Identify which cell holds the provided text, then report its (x, y) central coordinate. 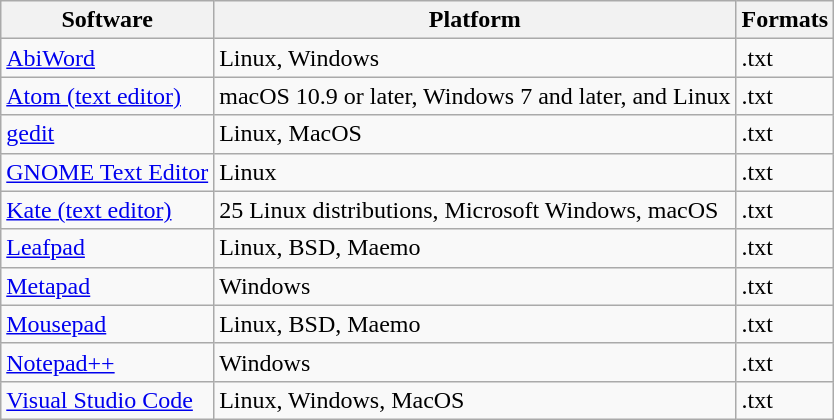
Mousepad (108, 324)
Kate (text editor) (108, 210)
Formats (785, 20)
Platform (475, 20)
Linux, MacOS (475, 134)
Visual Studio Code (108, 400)
AbiWord (108, 58)
Atom (text editor) (108, 96)
macOS 10.9 or later, Windows 7 and later, and Linux (475, 96)
gedit (108, 134)
Metapad (108, 286)
Linux, Windows (475, 58)
GNOME Text Editor (108, 172)
Leafpad (108, 248)
25 Linux distributions, Microsoft Windows, macOS (475, 210)
Notepad++ (108, 362)
Software (108, 20)
Linux (475, 172)
Linux, Windows, MacOS (475, 400)
